For the text-containing cell, return its midpoint in [x, y] coordinate format. 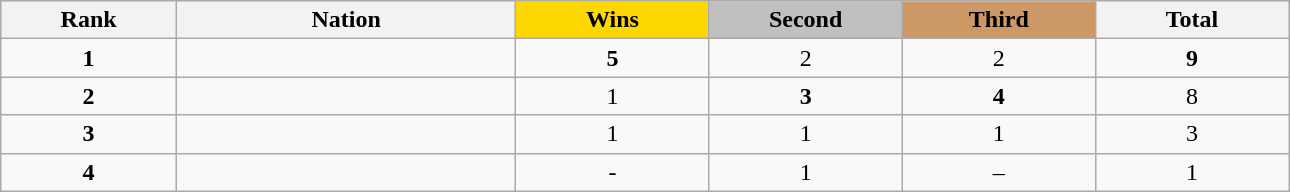
Rank [89, 20]
Total [1192, 20]
Third [998, 20]
– [998, 172]
Wins [612, 20]
8 [1192, 96]
- [612, 172]
Second [806, 20]
9 [1192, 58]
Nation [346, 20]
5 [612, 58]
